Provide the (x, y) coordinate of the cell's center where the given text is located.  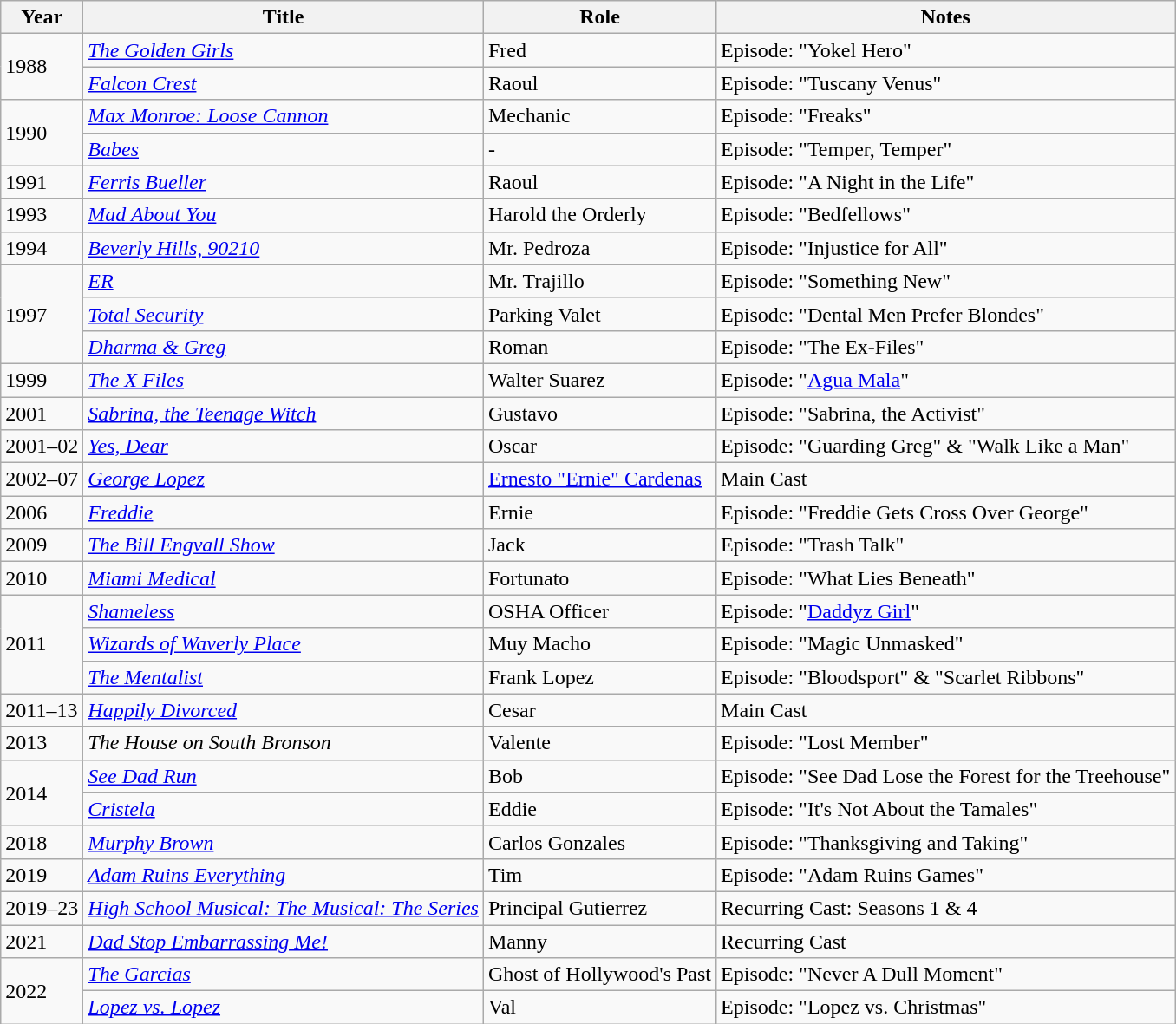
2011 (42, 644)
2001 (42, 414)
Miami Medical (284, 578)
Tim (599, 875)
2001–02 (42, 447)
Freddie (284, 512)
2006 (42, 512)
Gustavo (599, 414)
The Golden Girls (284, 50)
Title (284, 17)
The House on South Bronson (284, 743)
2011–13 (42, 710)
Episode: "Bedfellows" (945, 215)
Episode: "Never A Dull Moment" (945, 975)
Murphy Brown (284, 842)
Ernesto "Ernie" Cardenas (599, 479)
Harold the Orderly (599, 215)
1994 (42, 248)
Episode: "Temper, Temper" (945, 149)
Ferris Bueller (284, 182)
Episode: "Magic Unmasked" (945, 644)
Recurring Cast: Seasons 1 & 4 (945, 908)
Episode: "Sabrina, the Activist" (945, 414)
Yes, Dear (284, 447)
Happily Divorced (284, 710)
2014 (42, 792)
See Dad Run (284, 776)
1990 (42, 133)
Episode: "Lost Member" (945, 743)
Babes (284, 149)
- (599, 149)
The Mentalist (284, 677)
Episode: "Lopez vs. Christmas" (945, 1008)
Roman (599, 347)
Episode: "Agua Mala" (945, 380)
Wizards of Waverly Place (284, 644)
Bob (599, 776)
High School Musical: The Musical: The Series (284, 908)
Episode: "Tuscany Venus" (945, 83)
Episode: "Dental Men Prefer Blondes" (945, 314)
Episode: "Trash Talk" (945, 545)
OSHA Officer (599, 611)
Episode: "Yokel Hero" (945, 50)
Sabrina, the Teenage Witch (284, 414)
Episode: "Freaks" (945, 116)
Manny (599, 941)
Mr. Pedroza (599, 248)
Role (599, 17)
2009 (42, 545)
2013 (42, 743)
The Garcias (284, 975)
Episode: "Thanksgiving and Taking" (945, 842)
Jack (599, 545)
Dharma & Greg (284, 347)
2022 (42, 991)
Shameless (284, 611)
Max Monroe: Loose Cannon (284, 116)
Episode: "Guarding Greg" & "Walk Like a Man" (945, 447)
Carlos Gonzales (599, 842)
Ghost of Hollywood's Past (599, 975)
2019–23 (42, 908)
The X Files (284, 380)
Mad About You (284, 215)
1997 (42, 314)
Episode: "The Ex-Files" (945, 347)
Episode: "It's Not About the Tamales" (945, 809)
1988 (42, 67)
ER (284, 281)
Adam Ruins Everything (284, 875)
Episode: "Freddie Gets Cross Over George" (945, 512)
Beverly Hills, 90210 (284, 248)
Walter Suarez (599, 380)
Year (42, 17)
Episode: "What Lies Beneath" (945, 578)
1999 (42, 380)
Episode: "Bloodsport" & "Scarlet Ribbons" (945, 677)
Recurring Cast (945, 941)
Episode: "Adam Ruins Games" (945, 875)
Episode: "A Night in the Life" (945, 182)
Cristela (284, 809)
Val (599, 1008)
Fred (599, 50)
Ernie (599, 512)
Eddie (599, 809)
Principal Gutierrez (599, 908)
Episode: "See Dad Lose the Forest for the Treehouse" (945, 776)
2002–07 (42, 479)
2021 (42, 941)
Total Security (284, 314)
Frank Lopez (599, 677)
Parking Valet (599, 314)
Mechanic (599, 116)
Episode: "Something New" (945, 281)
2010 (42, 578)
Episode: "Daddyz Girl" (945, 611)
Valente (599, 743)
Mr. Trajillo (599, 281)
1991 (42, 182)
Muy Macho (599, 644)
Fortunato (599, 578)
Falcon Crest (284, 83)
2018 (42, 842)
George Lopez (284, 479)
Lopez vs. Lopez (284, 1008)
Episode: "Injustice for All" (945, 248)
1993 (42, 215)
Oscar (599, 447)
Notes (945, 17)
Cesar (599, 710)
2019 (42, 875)
The Bill Engvall Show (284, 545)
Dad Stop Embarrassing Me! (284, 941)
